Identify which cell holds the provided text, then report its (x, y) central coordinate. 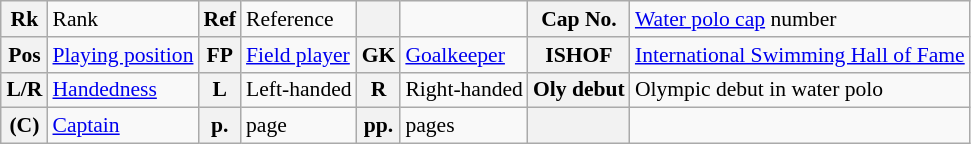
Cap No. (579, 19)
L/R (24, 90)
Captain (122, 126)
Right-handed (464, 90)
pages (464, 126)
page (299, 126)
GK (379, 55)
Field player (299, 55)
Reference (299, 19)
Playing position (122, 55)
Left-handed (299, 90)
Water polo cap number (800, 19)
Rk (24, 19)
Olympic debut in water polo (800, 90)
Oly debut (579, 90)
Ref (220, 19)
International Swimming Hall of Fame (800, 55)
Rank (122, 19)
Pos (24, 55)
R (379, 90)
L (220, 90)
p. (220, 126)
ISHOF (579, 55)
pp. (379, 126)
Goalkeeper (464, 55)
FP (220, 55)
Handedness (122, 90)
(C) (24, 126)
